Locate the cell with the specified text and output its (x, y) center coordinate. 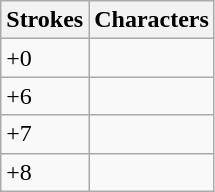
Strokes (45, 20)
+8 (45, 172)
+0 (45, 58)
Characters (152, 20)
+7 (45, 134)
+6 (45, 96)
